Output the [X, Y] coordinate of the center of the cell containing the given text.  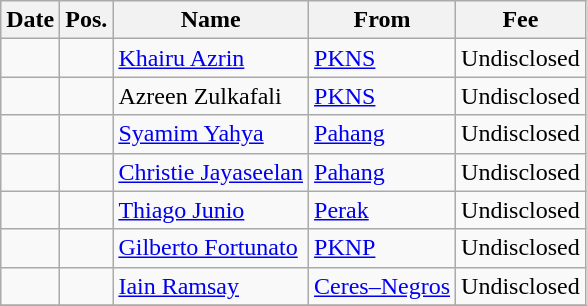
From [382, 20]
Christie Jayaseelan [211, 172]
Perak [382, 210]
Date [30, 20]
Ceres–Negros [382, 286]
Azreen Zulkafali [211, 96]
Pos. [86, 20]
PKNP [382, 248]
Gilberto Fortunato [211, 248]
Fee [521, 20]
Khairu Azrin [211, 58]
Syamim Yahya [211, 134]
Iain Ramsay [211, 286]
Thiago Junio [211, 210]
Name [211, 20]
